For the text-containing cell, return its midpoint in [X, Y] coordinate format. 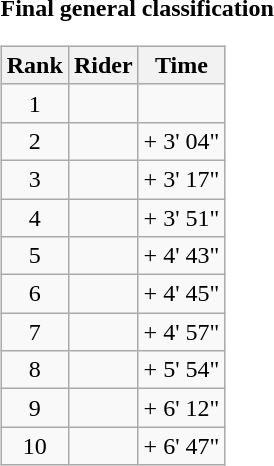
+ 3' 04" [182, 141]
+ 6' 47" [182, 446]
+ 4' 45" [182, 294]
3 [34, 179]
+ 3' 17" [182, 179]
2 [34, 141]
1 [34, 103]
7 [34, 332]
10 [34, 446]
Rider [103, 65]
+ 3' 51" [182, 217]
5 [34, 256]
Rank [34, 65]
+ 5' 54" [182, 370]
4 [34, 217]
+ 4' 43" [182, 256]
9 [34, 408]
Time [182, 65]
8 [34, 370]
+ 6' 12" [182, 408]
+ 4' 57" [182, 332]
6 [34, 294]
